Provide the (X, Y) coordinate of the cell's center where the given text is located.  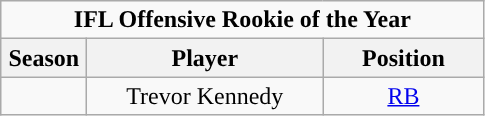
Trevor Kennedy (205, 96)
Player (205, 58)
Position (404, 58)
IFL Offensive Rookie of the Year (242, 20)
Season (44, 58)
RB (404, 96)
